Return [X, Y] of the center of cell containing provided text 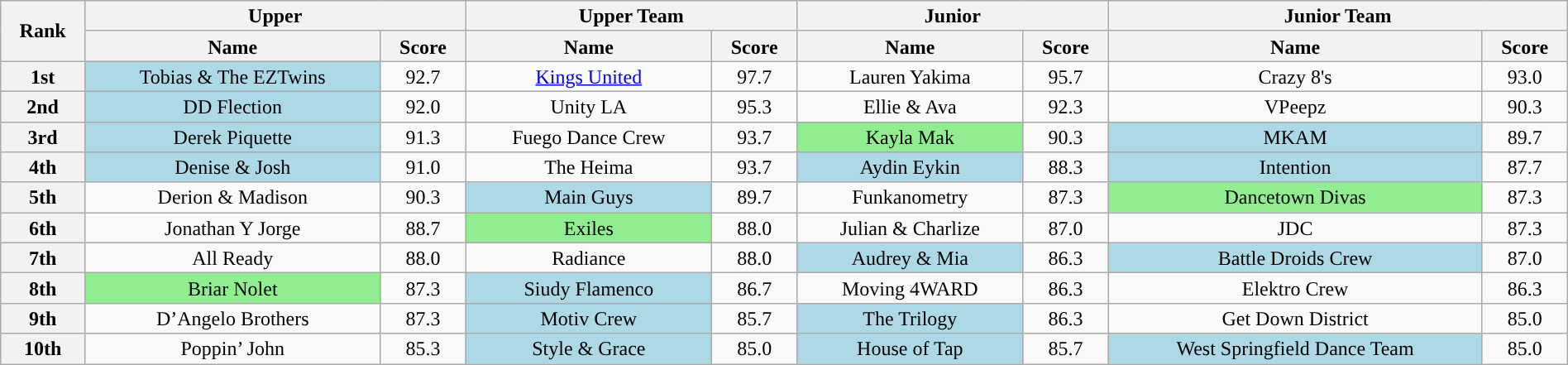
Crazy 8's [1295, 76]
86.7 [754, 288]
2nd [43, 106]
3rd [43, 137]
The Heima [589, 167]
Audrey & Mia [910, 258]
Dancetown Divas [1295, 197]
Junior [953, 17]
Kings United [589, 76]
4th [43, 167]
Unity LA [589, 106]
Rank [43, 31]
97.7 [754, 76]
87.7 [1525, 167]
95.3 [754, 106]
VPeepz [1295, 106]
Battle Droids Crew [1295, 258]
Poppin’ John [232, 349]
85.3 [423, 349]
West Springfield Dance Team [1295, 349]
D’Angelo Brothers [232, 318]
6th [43, 228]
Derion & Madison [232, 197]
DD Flection [232, 106]
92.7 [423, 76]
Aydin Eykin [910, 167]
Lauren Yakima [910, 76]
93.0 [1525, 76]
8th [43, 288]
All Ready [232, 258]
Julian & Charlize [910, 228]
Junior Team [1338, 17]
House of Tap [910, 349]
92.3 [1065, 106]
Fuego Dance Crew [589, 137]
Exiles [589, 228]
Siudy Flamenco [589, 288]
Derek Piquette [232, 137]
5th [43, 197]
Get Down District [1295, 318]
Jonathan Y Jorge [232, 228]
88.7 [423, 228]
9th [43, 318]
Ellie & Ava [910, 106]
91.3 [423, 137]
Moving 4WARD [910, 288]
Briar Nolet [232, 288]
92.0 [423, 106]
1st [43, 76]
Intention [1295, 167]
Main Guys [589, 197]
The Trilogy [910, 318]
Funkanometry [910, 197]
Motiv Crew [589, 318]
MKAM [1295, 137]
Elektro Crew [1295, 288]
95.7 [1065, 76]
10th [43, 349]
Tobias & The EZTwins [232, 76]
Kayla Mak [910, 137]
Style & Grace [589, 349]
Upper [275, 17]
Denise & Josh [232, 167]
Radiance [589, 258]
JDC [1295, 228]
Upper Team [632, 17]
88.3 [1065, 167]
7th [43, 258]
91.0 [423, 167]
